Capture the cell that displays the provided text and extract its (X, Y) central coordinate. 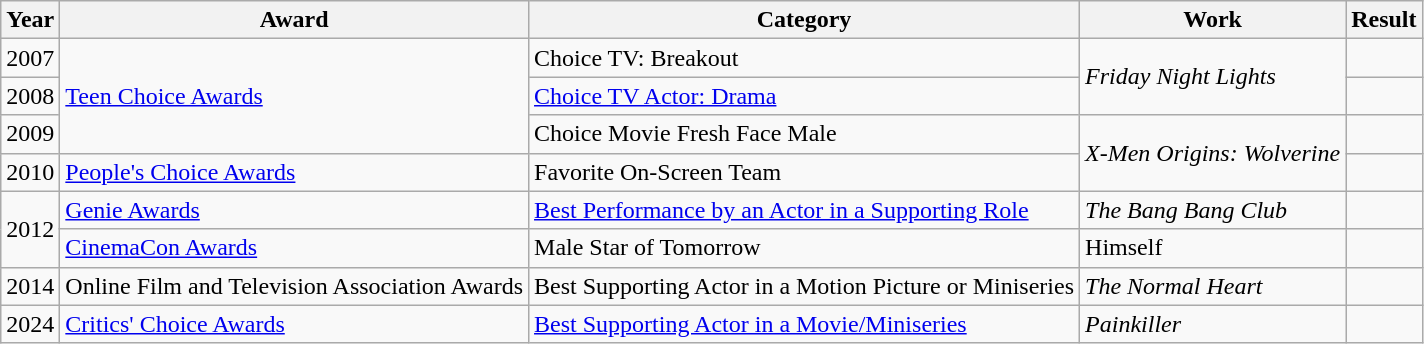
Critics' Choice Awards (294, 324)
Best Supporting Actor in a Movie/Miniseries (804, 324)
2008 (30, 96)
2007 (30, 58)
2024 (30, 324)
Award (294, 20)
Painkiller (1213, 324)
Choice Movie Fresh Face Male (804, 134)
CinemaCon Awards (294, 248)
2012 (30, 229)
Genie Awards (294, 210)
Favorite On-Screen Team (804, 172)
Friday Night Lights (1213, 77)
The Normal Heart (1213, 286)
Online Film and Television Association Awards (294, 286)
Teen Choice Awards (294, 96)
Best Supporting Actor in a Motion Picture or Miniseries (804, 286)
Work (1213, 20)
Choice TV Actor: Drama (804, 96)
2014 (30, 286)
Result (1384, 20)
Year (30, 20)
X-Men Origins: Wolverine (1213, 153)
Male Star of Tomorrow (804, 248)
The Bang Bang Club (1213, 210)
Category (804, 20)
Choice TV: Breakout (804, 58)
People's Choice Awards (294, 172)
Best Performance by an Actor in a Supporting Role (804, 210)
2010 (30, 172)
2009 (30, 134)
Himself (1213, 248)
